Capture the cell that displays the provided text and extract its [x, y] central coordinate. 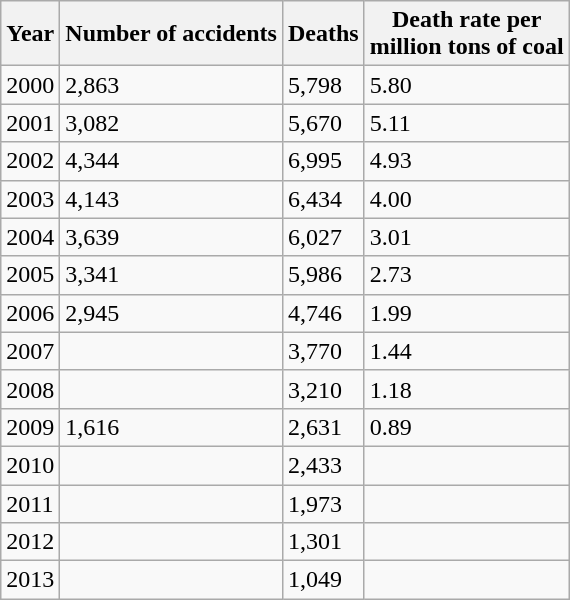
2,945 [172, 313]
3.01 [466, 237]
1.44 [466, 351]
Death rate per million tons of coal [466, 34]
3,770 [323, 351]
0.89 [466, 427]
5,986 [323, 275]
2005 [30, 275]
1.18 [466, 389]
2.73 [466, 275]
5,798 [323, 85]
5.80 [466, 85]
4.00 [466, 199]
6,995 [323, 161]
1,301 [323, 542]
5.11 [466, 123]
3,639 [172, 237]
1,616 [172, 427]
3,210 [323, 389]
2006 [30, 313]
2011 [30, 503]
2007 [30, 351]
2013 [30, 580]
2008 [30, 389]
2000 [30, 85]
2,631 [323, 427]
6,027 [323, 237]
Year [30, 34]
1.99 [466, 313]
2009 [30, 427]
2,433 [323, 465]
6,434 [323, 199]
4,344 [172, 161]
2004 [30, 237]
2001 [30, 123]
2010 [30, 465]
2,863 [172, 85]
4.93 [466, 161]
1,049 [323, 580]
3,082 [172, 123]
1,973 [323, 503]
Deaths [323, 34]
5,670 [323, 123]
2002 [30, 161]
2012 [30, 542]
2003 [30, 199]
3,341 [172, 275]
4,143 [172, 199]
Number of accidents [172, 34]
4,746 [323, 313]
